Identify which cell holds the provided text, then report its (x, y) central coordinate. 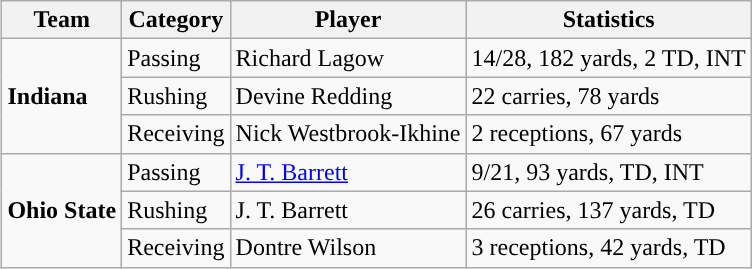
Nick Westbrook-Ikhine (348, 134)
26 carries, 137 yards, TD (608, 210)
Statistics (608, 20)
Richard Lagow (348, 58)
Category (176, 20)
22 carries, 78 yards (608, 96)
2 receptions, 67 yards (608, 134)
Team (62, 20)
14/28, 182 yards, 2 TD, INT (608, 58)
Player (348, 20)
Dontre Wilson (348, 248)
Ohio State (62, 210)
3 receptions, 42 yards, TD (608, 248)
Devine Redding (348, 96)
9/21, 93 yards, TD, INT (608, 172)
Indiana (62, 96)
